Capture the cell that displays the provided text and extract its [x, y] central coordinate. 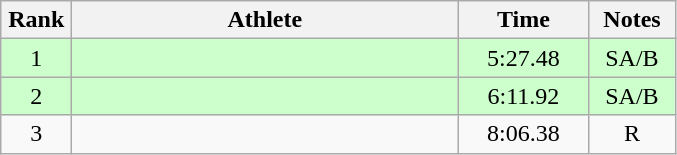
Notes [632, 20]
5:27.48 [524, 58]
R [632, 134]
8:06.38 [524, 134]
Rank [36, 20]
1 [36, 58]
Athlete [265, 20]
6:11.92 [524, 96]
Time [524, 20]
2 [36, 96]
3 [36, 134]
